Return the (x, y) coordinate for the center point of the cell that contains the specified text.  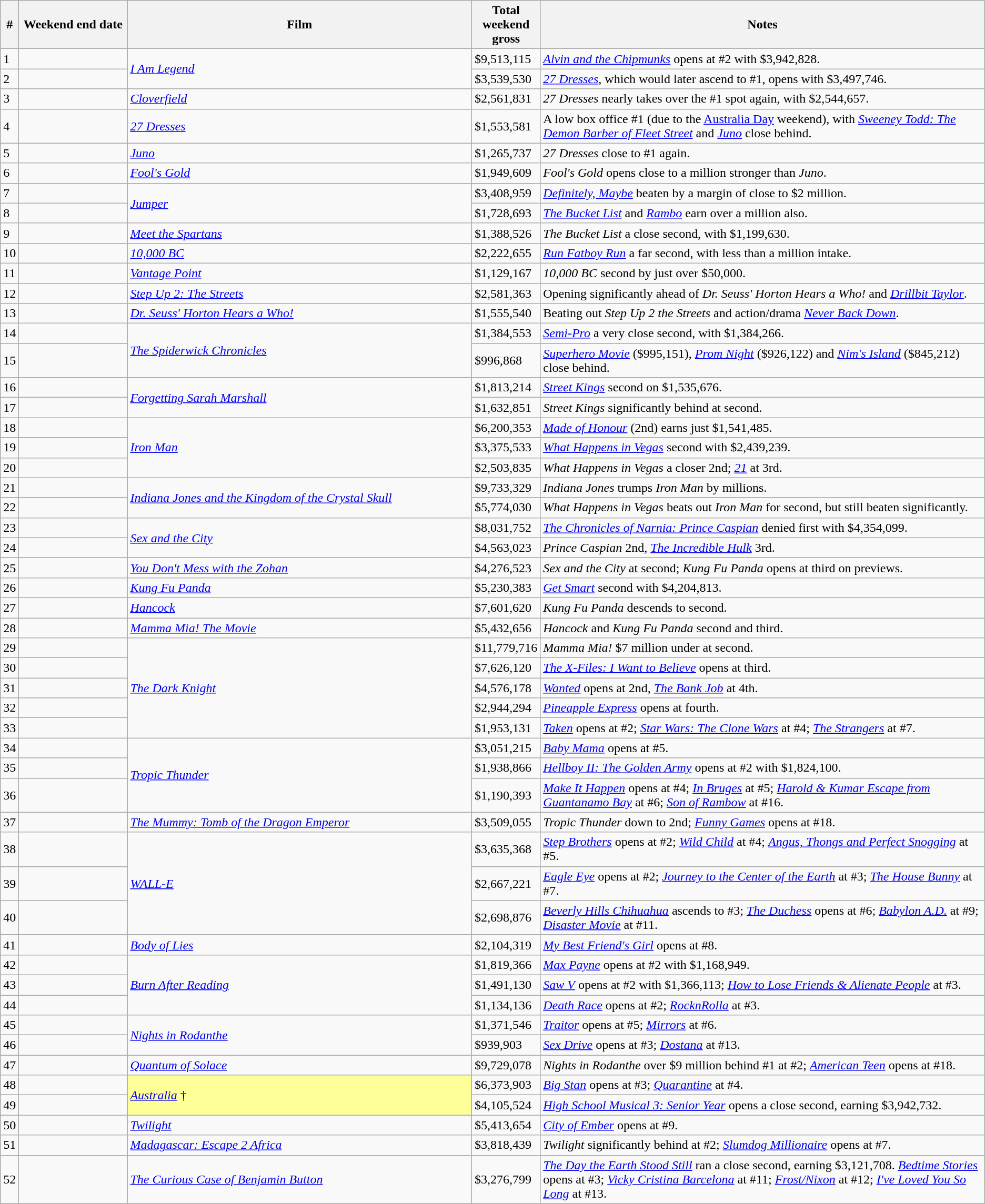
The Bucket List a close second, with $1,199,630. (763, 233)
20 (9, 468)
A low box office #1 (due to the Australia Day weekend), with Sweeney Todd: The Demon Barber of Fleet Street and Juno close behind. (763, 126)
6 (9, 173)
9 (9, 233)
49 (9, 1105)
$1,371,546 (506, 1025)
Baby Mama opens at #5. (763, 748)
48 (9, 1085)
$1,555,540 (506, 313)
Kung Fu Panda descends to second. (763, 608)
Meet the Spartans (300, 233)
$1,384,553 (506, 333)
$1,728,693 (506, 213)
25 (9, 568)
23 (9, 528)
High School Musical 3: Senior Year opens a close second, earning $3,942,732. (763, 1105)
$3,635,368 (506, 849)
Sex and the City (300, 538)
The Bucket List and Rambo earn over a million also. (763, 213)
Hancock (300, 608)
22 (9, 508)
$9,733,329 (506, 488)
Juno (300, 153)
$1,813,214 (506, 388)
What Happens in Vegas beats out Iron Man for second, but still beaten significantly. (763, 508)
What Happens in Vegas a closer 2nd; 21 at 3rd. (763, 468)
Get Smart second with $4,204,813. (763, 588)
Fool's Gold opens close to a million stronger than Juno. (763, 173)
$1,388,526 (506, 233)
19 (9, 448)
Nights in Rodanthe (300, 1035)
1 (9, 59)
18 (9, 428)
Film (300, 25)
Twilight (300, 1125)
43 (9, 985)
50 (9, 1125)
24 (9, 548)
$3,818,439 (506, 1145)
47 (9, 1065)
$11,779,716 (506, 648)
$2,698,876 (506, 917)
$3,051,215 (506, 748)
4 (9, 126)
7 (9, 193)
$2,104,319 (506, 945)
$1,938,866 (506, 768)
$4,276,523 (506, 568)
Pineapple Express opens at fourth. (763, 708)
10,000 BC (300, 253)
$3,276,799 (506, 1179)
33 (9, 728)
Forgetting Sarah Marshall (300, 398)
Hancock and Kung Fu Panda second and third. (763, 628)
39 (9, 884)
Mamma Mia! $7 million under at second. (763, 648)
$6,200,353 (506, 428)
44 (9, 1005)
The Curious Case of Benjamin Button (300, 1179)
Alvin and the Chipmunks opens at #2 with $3,942,828. (763, 59)
The Spiderwick Chronicles (300, 350)
Made of Honour (2nd) earns just $1,541,485. (763, 428)
28 (9, 628)
Beverly Hills Chihuahua ascends to #3; The Duchess opens at #6; Babylon A.D. at #9; Disaster Movie at #11. (763, 917)
Step Up 2: The Streets (300, 293)
15 (9, 361)
2 (9, 79)
$4,105,524 (506, 1105)
The Chronicles of Narnia: Prince Caspian denied first with $4,354,099. (763, 528)
51 (9, 1145)
Twilight significantly behind at #2; Slumdog Millionaire opens at #7. (763, 1145)
City of Ember opens at #9. (763, 1125)
The Mummy: Tomb of the Dragon Emperor (300, 822)
32 (9, 708)
Body of Lies (300, 945)
Indiana Jones trumps Iron Man by millions. (763, 488)
34 (9, 748)
42 (9, 965)
17 (9, 408)
$1,129,167 (506, 273)
37 (9, 822)
27 (9, 608)
$7,601,620 (506, 608)
Make It Happen opens at #4; In Bruges at #5; Harold & Kumar Escape from Guantanamo Bay at #6; Son of Rambow at #16. (763, 795)
Semi-Pro a very close second, with $1,384,266. (763, 333)
Indiana Jones and the Kingdom of the Crystal Skull (300, 498)
Taken opens at #2; Star Wars: The Clone Wars at #4; The Strangers at #7. (763, 728)
$2,561,831 (506, 99)
My Best Friend's Girl opens at #8. (763, 945)
$996,868 (506, 361)
Max Payne opens at #2 with $1,168,949. (763, 965)
Totalweekendgross (506, 25)
Mamma Mia! The Movie (300, 628)
Weekend end date (73, 25)
Big Stan opens at #3; Quarantine at #4. (763, 1085)
Tropic Thunder down to 2nd; Funny Games opens at #18. (763, 822)
52 (9, 1179)
38 (9, 849)
10,000 BC second by just over $50,000. (763, 273)
27 Dresses close to #1 again. (763, 153)
Jumper (300, 203)
$1,819,366 (506, 965)
30 (9, 668)
Street Kings significantly behind at second. (763, 408)
$1,949,609 (506, 173)
3 (9, 99)
$3,408,959 (506, 193)
11 (9, 273)
# (9, 25)
The X-Files: I Want to Believe opens at third. (763, 668)
Australia † (300, 1095)
$3,539,530 (506, 79)
$2,667,221 (506, 884)
Quantum of Solace (300, 1065)
26 (9, 588)
27 Dresses (300, 126)
31 (9, 688)
Prince Caspian 2nd, The Incredible Hulk 3rd. (763, 548)
$8,031,752 (506, 528)
14 (9, 333)
Traitor opens at #5; Mirrors at #6. (763, 1025)
$1,953,131 (506, 728)
$3,375,533 (506, 448)
16 (9, 388)
13 (9, 313)
$1,265,737 (506, 153)
$5,230,383 (506, 588)
45 (9, 1025)
$2,581,363 (506, 293)
10 (9, 253)
$5,432,656 (506, 628)
You Don't Mess with the Zohan (300, 568)
Saw V opens at #2 with $1,366,113; How to Lose Friends & Alienate People at #3. (763, 985)
12 (9, 293)
Definitely, Maybe beaten by a margin of close to $2 million. (763, 193)
Notes (763, 25)
$7,626,120 (506, 668)
$5,774,030 (506, 508)
Vantage Point (300, 273)
$1,553,581 (506, 126)
35 (9, 768)
Madagascar: Escape 2 Africa (300, 1145)
$2,503,835 (506, 468)
$9,513,115 (506, 59)
36 (9, 795)
21 (9, 488)
27 Dresses, which would later ascend to #1, opens with $3,497,746. (763, 79)
Iron Man (300, 448)
$4,563,023 (506, 548)
$1,491,130 (506, 985)
$4,576,178 (506, 688)
29 (9, 648)
Cloverfield (300, 99)
The Dark Knight (300, 688)
Nights in Rodanthe over $9 million behind #1 at #2; American Teen opens at #18. (763, 1065)
$9,729,078 (506, 1065)
$3,509,055 (506, 822)
Run Fatboy Run a far second, with less than a million intake. (763, 253)
Burn After Reading (300, 985)
WALL-E (300, 884)
Eagle Eye opens at #2; Journey to the Center of the Earth at #3; The House Bunny at #7. (763, 884)
Sex and the City at second; Kung Fu Panda opens at third on previews. (763, 568)
Wanted opens at 2nd, The Bank Job at 4th. (763, 688)
Sex Drive opens at #3; Dostana at #13. (763, 1045)
Fool's Gold (300, 173)
$2,222,655 (506, 253)
46 (9, 1045)
Death Race opens at #2; RocknRolla at #3. (763, 1005)
$1,190,393 (506, 795)
8 (9, 213)
Superhero Movie ($995,151), Prom Night ($926,122) and Nim's Island ($845,212) close behind. (763, 361)
$5,413,654 (506, 1125)
Hellboy II: The Golden Army opens at #2 with $1,824,100. (763, 768)
5 (9, 153)
$6,373,903 (506, 1085)
$1,632,851 (506, 408)
Dr. Seuss' Horton Hears a Who! (300, 313)
41 (9, 945)
Kung Fu Panda (300, 588)
27 Dresses nearly takes over the #1 spot again, with $2,544,657. (763, 99)
40 (9, 917)
$939,903 (506, 1045)
Beating out Step Up 2 the Streets and action/drama Never Back Down. (763, 313)
Step Brothers opens at #2; Wild Child at #4; Angus, Thongs and Perfect Snogging at #5. (763, 849)
$1,134,136 (506, 1005)
I Am Legend (300, 69)
$2,944,294 (506, 708)
Opening significantly ahead of Dr. Seuss' Horton Hears a Who! and Drillbit Taylor. (763, 293)
Tropic Thunder (300, 775)
Street Kings second on $1,535,676. (763, 388)
What Happens in Vegas second with $2,439,239. (763, 448)
